Locate the cell with the specified text and output its (X, Y) center coordinate. 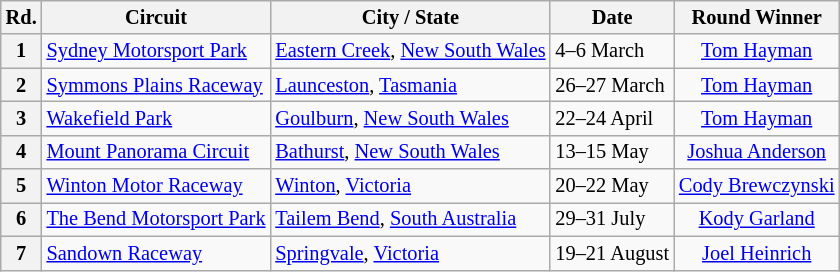
26–27 March (612, 85)
Launceston, Tasmania (410, 85)
Circuit (156, 17)
Winton, Victoria (410, 186)
Joel Heinrich (756, 253)
Wakefield Park (156, 118)
Rd. (22, 17)
20–22 May (612, 186)
The Bend Motorsport Park (156, 219)
Joshua Anderson (756, 152)
5 (22, 186)
4–6 March (612, 51)
Sandown Raceway (156, 253)
1 (22, 51)
19–21 August (612, 253)
Tailem Bend, South Australia (410, 219)
6 (22, 219)
Kody Garland (756, 219)
Symmons Plains Raceway (156, 85)
Sydney Motorsport Park (156, 51)
Mount Panorama Circuit (156, 152)
Goulburn, New South Wales (410, 118)
22–24 April (612, 118)
7 (22, 253)
4 (22, 152)
13–15 May (612, 152)
Date (612, 17)
29–31 July (612, 219)
Round Winner (756, 17)
Bathurst, New South Wales (410, 152)
City / State (410, 17)
Cody Brewczynski (756, 186)
2 (22, 85)
Winton Motor Raceway (156, 186)
Springvale, Victoria (410, 253)
3 (22, 118)
Eastern Creek, New South Wales (410, 51)
